Locate the cell with the specified text and output its (x, y) center coordinate. 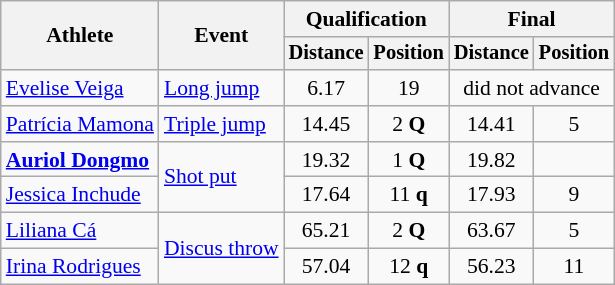
19.32 (326, 160)
19.82 (492, 160)
Patrícia Mamona (80, 124)
17.64 (326, 195)
Qualification (366, 19)
Shot put (222, 178)
Discus throw (222, 248)
11 (574, 267)
Irina Rodrigues (80, 267)
Athlete (80, 36)
65.21 (326, 231)
Long jump (222, 88)
1 Q (409, 160)
Auriol Dongmo (80, 160)
57.04 (326, 267)
Liliana Cá (80, 231)
Triple jump (222, 124)
Evelise Veiga (80, 88)
Event (222, 36)
14.45 (326, 124)
12 q (409, 267)
56.23 (492, 267)
19 (409, 88)
did not advance (532, 88)
Final (532, 19)
6.17 (326, 88)
14.41 (492, 124)
17.93 (492, 195)
9 (574, 195)
63.67 (492, 231)
11 q (409, 195)
Jessica Inchude (80, 195)
